Locate the cell with the specified text and output its [x, y] center coordinate. 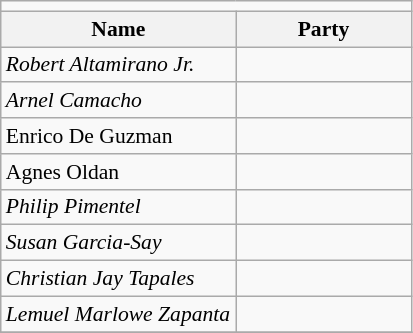
Enrico De Guzman [118, 136]
Arnel Camacho [118, 101]
Party [324, 29]
Philip Pimentel [118, 207]
Susan Garcia-Say [118, 243]
Lemuel Marlowe Zapanta [118, 314]
Name [118, 29]
Agnes Oldan [118, 172]
Robert Altamirano Jr. [118, 65]
Christian Jay Tapales [118, 279]
